Return the (x, y) coordinate for the center point of the cell that contains the specified text.  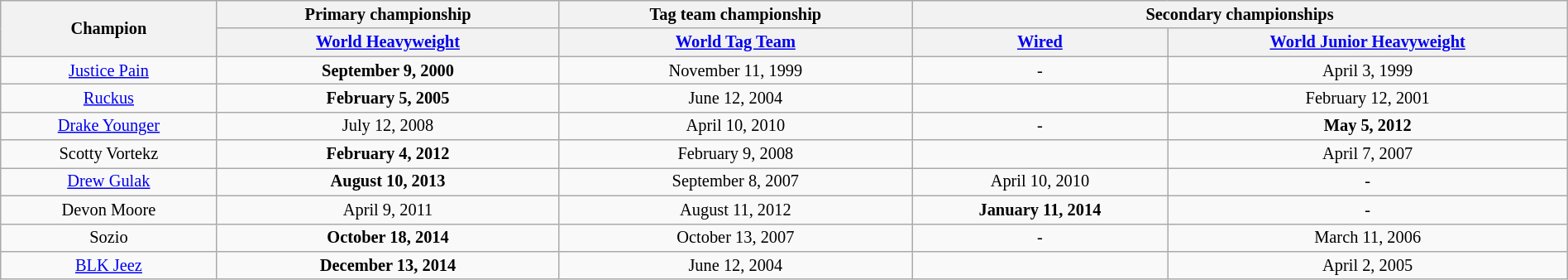
January 11, 2014 (1040, 210)
Ruckus (109, 98)
October 13, 2007 (736, 238)
World Junior Heavyweight (1368, 42)
Wired (1040, 42)
Drake Younger (109, 126)
March 11, 2006 (1368, 238)
November 11, 1999 (736, 70)
February 12, 2001 (1368, 98)
April 7, 2007 (1368, 154)
February 9, 2008 (736, 154)
August 11, 2012 (736, 210)
August 10, 2013 (388, 181)
World Tag Team (736, 42)
Champion (109, 28)
Justice Pain (109, 70)
April 2, 2005 (1368, 265)
April 9, 2011 (388, 210)
February 4, 2012 (388, 154)
February 5, 2005 (388, 98)
BLK Jeez (109, 265)
Primary championship (388, 14)
April 3, 1999 (1368, 70)
May 5, 2012 (1368, 126)
Drew Gulak (109, 181)
Secondary championships (1240, 14)
World Heavyweight (388, 42)
Devon Moore (109, 210)
Scotty Vortekz (109, 154)
Tag team championship (736, 14)
Sozio (109, 238)
September 8, 2007 (736, 181)
October 18, 2014 (388, 238)
September 9, 2000 (388, 70)
July 12, 2008 (388, 126)
December 13, 2014 (388, 265)
